For the text-containing cell, return its midpoint in [x, y] coordinate format. 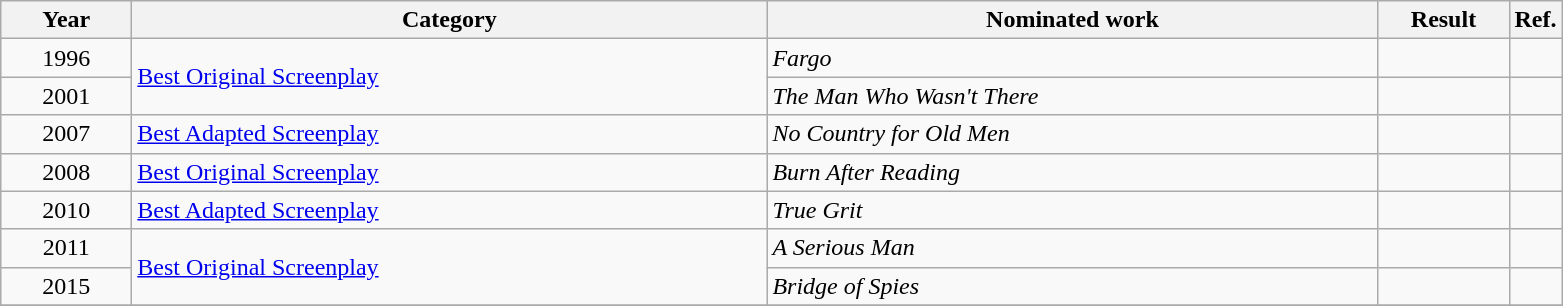
2008 [66, 172]
No Country for Old Men [1072, 134]
Fargo [1072, 58]
1996 [66, 58]
Ref. [1536, 20]
Year [66, 20]
Bridge of Spies [1072, 286]
Nominated work [1072, 20]
2010 [66, 210]
A Serious Man [1072, 248]
True Grit [1072, 210]
2015 [66, 286]
2001 [66, 96]
2007 [66, 134]
The Man Who Wasn't There [1072, 96]
Category [450, 20]
Result [1444, 20]
2011 [66, 248]
Burn After Reading [1072, 172]
